Output the (X, Y) coordinate of the center of the cell containing the given text.  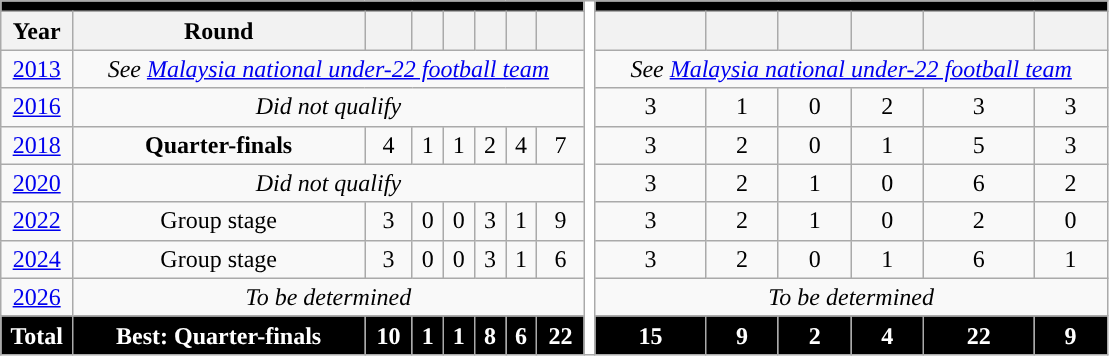
8 (490, 335)
Quarter-finals (219, 145)
Round (219, 31)
Year (37, 31)
7 (560, 145)
10 (388, 335)
2018 (37, 145)
5 (979, 145)
2020 (37, 183)
2016 (37, 107)
2024 (37, 259)
2022 (37, 221)
15 (650, 335)
Best: Quarter-finals (219, 335)
2013 (37, 69)
Total (37, 335)
2026 (37, 297)
